From the cell containing the given text, extract its center point as (X, Y) coordinate. 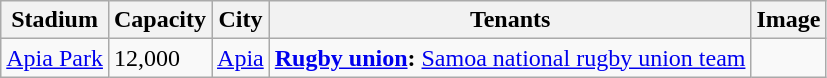
Apia (241, 58)
Tenants (510, 20)
Rugby union: Samoa national rugby union team (510, 58)
Capacity (160, 20)
City (241, 20)
Apia Park (55, 58)
12,000 (160, 58)
Image (788, 20)
Stadium (55, 20)
